Capture the cell that displays the provided text and extract its [X, Y] central coordinate. 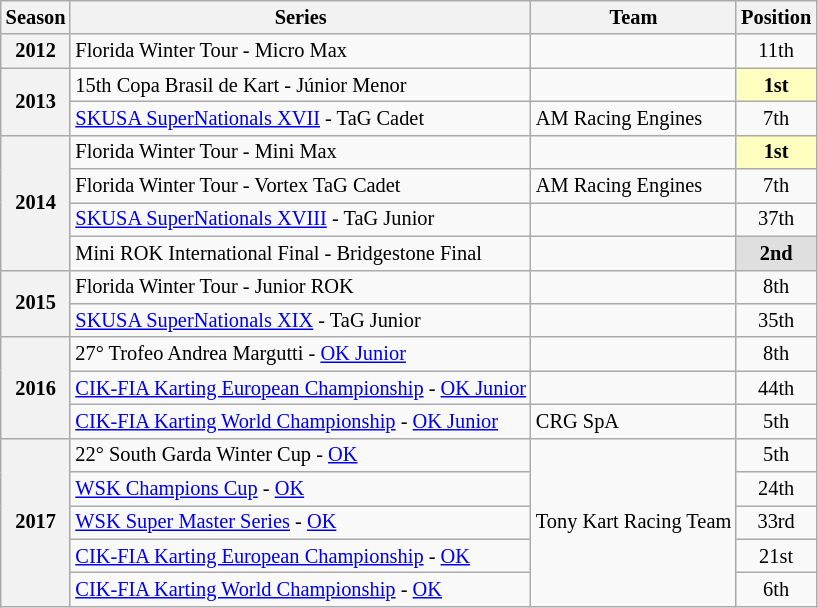
Florida Winter Tour - Vortex TaG Cadet [300, 186]
Position [776, 17]
Tony Kart Racing Team [634, 522]
SKUSA SuperNationals XVII - TaG Cadet [300, 118]
Florida Winter Tour - Junior ROK [300, 287]
6th [776, 589]
SKUSA SuperNationals XIX - TaG Junior [300, 320]
CIK-FIA Karting World Championship - OK [300, 589]
35th [776, 320]
27° Trofeo Andrea Margutti - OK Junior [300, 354]
2nd [776, 253]
2015 [36, 304]
33rd [776, 522]
Mini ROK International Final - Bridgestone Final [300, 253]
2017 [36, 522]
2013 [36, 102]
2012 [36, 51]
Season [36, 17]
24th [776, 489]
Series [300, 17]
CIK-FIA Karting European Championship - OK [300, 556]
CIK-FIA Karting European Championship - OK Junior [300, 388]
21st [776, 556]
15th Copa Brasil de Kart - Júnior Menor [300, 85]
Florida Winter Tour - Micro Max [300, 51]
Team [634, 17]
Florida Winter Tour - Mini Max [300, 152]
WSK Champions Cup - OK [300, 489]
SKUSA SuperNationals XVIII - TaG Junior [300, 219]
2014 [36, 202]
WSK Super Master Series - OK [300, 522]
11th [776, 51]
CIK-FIA Karting World Championship - OK Junior [300, 421]
CRG SpA [634, 421]
2016 [36, 388]
37th [776, 219]
44th [776, 388]
22° South Garda Winter Cup - OK [300, 455]
